Output the (X, Y) coordinate of the center of the cell containing the given text.  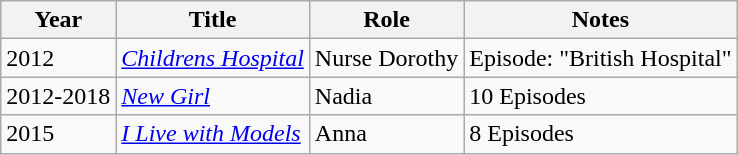
2012 (58, 58)
8 Episodes (600, 134)
Role (386, 20)
I Live with Models (213, 134)
Episode: "British Hospital" (600, 58)
10 Episodes (600, 96)
2012-2018 (58, 96)
2015 (58, 134)
New Girl (213, 96)
Childrens Hospital (213, 58)
Year (58, 20)
Nurse Dorothy (386, 58)
Notes (600, 20)
Title (213, 20)
Nadia (386, 96)
Anna (386, 134)
